Return the [X, Y] coordinate for the center point of the cell that contains the specified text.  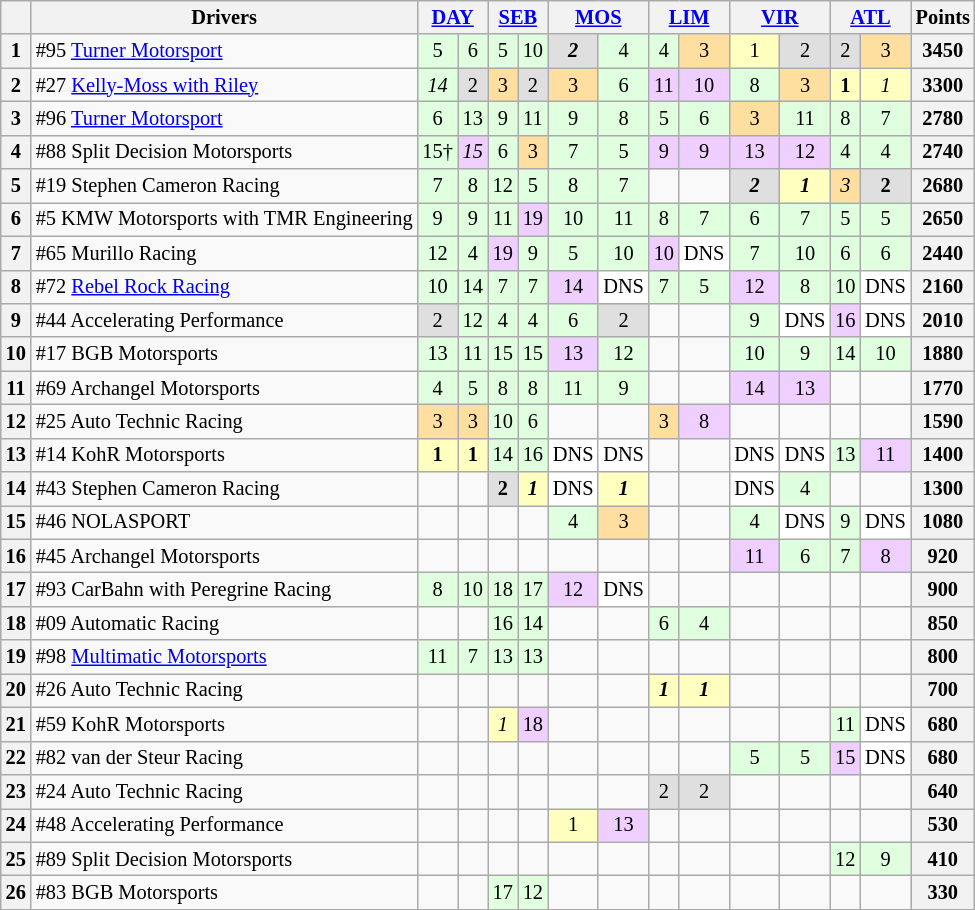
2680 [943, 186]
23 [16, 791]
20 [16, 690]
920 [943, 556]
#98 Multimatic Motorsports [224, 657]
#09 Automatic Racing [224, 623]
#27 Kelly-Moss with Riley [224, 85]
800 [943, 657]
1300 [943, 489]
640 [943, 791]
2740 [943, 152]
22 [16, 758]
1590 [943, 421]
#69 Archangel Motorsports [224, 388]
#44 Accelerating Performance [224, 320]
#24 Auto Technic Racing [224, 791]
25 [16, 859]
850 [943, 623]
VIR [780, 17]
21 [16, 724]
#19 Stephen Cameron Racing [224, 186]
700 [943, 690]
#17 BGB Motorsports [224, 354]
2440 [943, 253]
Drivers [224, 17]
1080 [943, 522]
ATL [870, 17]
3300 [943, 85]
26 [16, 892]
#83 BGB Motorsports [224, 892]
2650 [943, 219]
3450 [943, 51]
330 [943, 892]
#72 Rebel Rock Racing [224, 287]
24 [16, 825]
#89 Split Decision Motorsports [224, 859]
#96 Turner Motorsport [224, 118]
#43 Stephen Cameron Racing [224, 489]
410 [943, 859]
#5 KMW Motorsports with TMR Engineering [224, 219]
1400 [943, 455]
#95 Turner Motorsport [224, 51]
1770 [943, 388]
#45 Archangel Motorsports [224, 556]
#14 KohR Motorsports [224, 455]
#48 Accelerating Performance [224, 825]
DAY [452, 17]
15† [437, 152]
1880 [943, 354]
#65 Murillo Racing [224, 253]
MOS [598, 17]
#93 CarBahn with Peregrine Racing [224, 589]
#59 KohR Motorsports [224, 724]
900 [943, 589]
#82 van der Steur Racing [224, 758]
LIM [690, 17]
2010 [943, 320]
#88 Split Decision Motorsports [224, 152]
2780 [943, 118]
#46 NOLASPORT [224, 522]
#25 Auto Technic Racing [224, 421]
530 [943, 825]
2160 [943, 287]
Points [943, 17]
SEB [518, 17]
#26 Auto Technic Racing [224, 690]
